For the text-containing cell, return its midpoint in (X, Y) coordinate format. 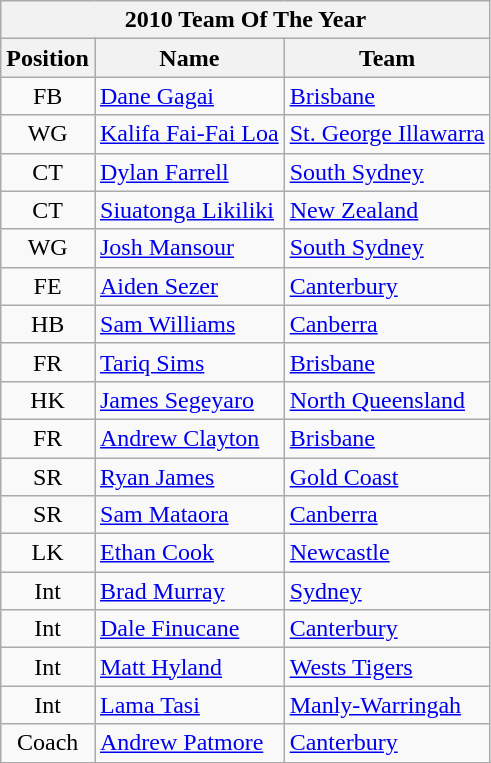
HB (48, 324)
Kalifa Fai-Fai Loa (189, 134)
Wests Tigers (387, 667)
Position (48, 58)
Andrew Patmore (189, 743)
Matt Hyland (189, 667)
St. George Illawarra (387, 134)
New Zealand (387, 210)
Dane Gagai (189, 96)
Ethan Cook (189, 553)
North Queensland (387, 400)
Sam Williams (189, 324)
Dale Finucane (189, 629)
James Segeyaro (189, 400)
Lama Tasi (189, 705)
HK (48, 400)
Ryan James (189, 477)
Josh Mansour (189, 248)
Team (387, 58)
Dylan Farrell (189, 172)
Sam Mataora (189, 515)
Andrew Clayton (189, 438)
Sydney (387, 591)
FE (48, 286)
Manly-Warringah (387, 705)
Gold Coast (387, 477)
Siuatonga Likiliki (189, 210)
FB (48, 96)
Brad Murray (189, 591)
Name (189, 58)
Aiden Sezer (189, 286)
2010 Team Of The Year (246, 20)
Coach (48, 743)
Newcastle (387, 553)
LK (48, 553)
Tariq Sims (189, 362)
